Provide the (X, Y) coordinate of the cell's center where the given text is located.  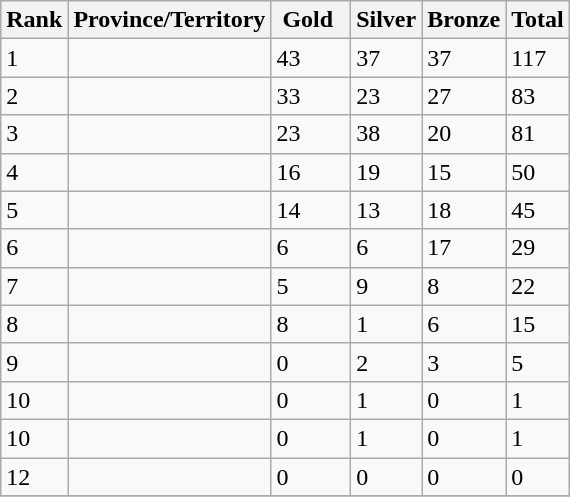
83 (538, 96)
27 (464, 96)
38 (386, 134)
13 (386, 210)
43 (311, 58)
81 (538, 134)
Silver (386, 20)
Gold (311, 20)
45 (538, 210)
Total (538, 20)
7 (34, 286)
50 (538, 172)
Province/Territory (170, 20)
19 (386, 172)
4 (34, 172)
18 (464, 210)
Rank (34, 20)
22 (538, 286)
29 (538, 248)
17 (464, 248)
20 (464, 134)
16 (311, 172)
14 (311, 210)
33 (311, 96)
12 (34, 477)
Bronze (464, 20)
117 (538, 58)
